Scan for the cell matching the given text and deliver its [x, y] coordinate at center. 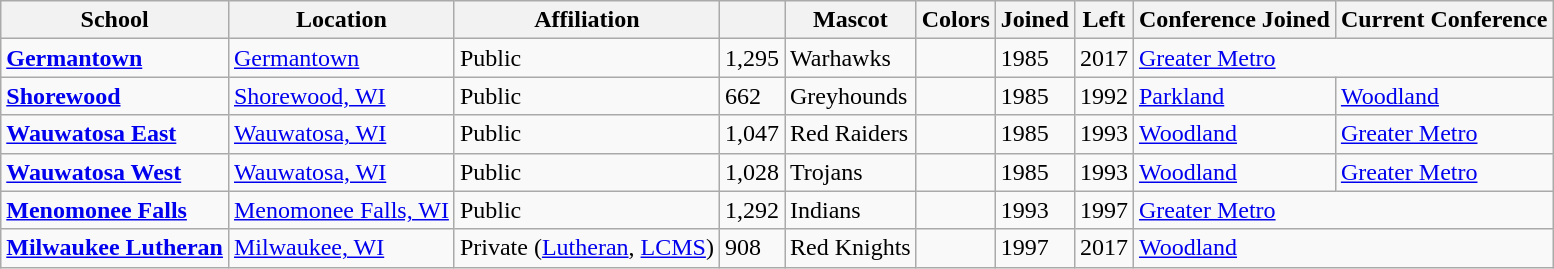
1,292 [752, 210]
Indians [850, 210]
Joined [1034, 20]
662 [752, 96]
Left [1104, 20]
1,047 [752, 134]
Current Conference [1444, 20]
Menomonee Falls [115, 210]
Trojans [850, 172]
School [115, 20]
Greyhounds [850, 96]
Red Raiders [850, 134]
Mascot [850, 20]
Shorewood [115, 96]
Shorewood, WI [341, 96]
Conference Joined [1234, 20]
Warhawks [850, 58]
Parkland [1234, 96]
1,295 [752, 58]
Affiliation [586, 20]
908 [752, 248]
Menomonee Falls, WI [341, 210]
Milwaukee, WI [341, 248]
Wauwatosa East [115, 134]
1,028 [752, 172]
Colors [956, 20]
Location [341, 20]
Milwaukee Lutheran [115, 248]
1992 [1104, 96]
Wauwatosa West [115, 172]
Red Knights [850, 248]
Private (Lutheran, LCMS) [586, 248]
